Search for the cell housing the specified text and yield its [x, y] center coordinate. 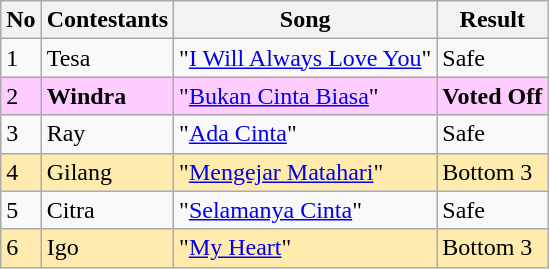
6 [21, 248]
Ray [107, 134]
Voted Off [492, 96]
Igo [107, 248]
3 [21, 134]
"Selamanya Cinta" [306, 210]
Gilang [107, 172]
"My Heart" [306, 248]
Contestants [107, 20]
1 [21, 58]
No [21, 20]
Tesa [107, 58]
Result [492, 20]
Song [306, 20]
"Mengejar Matahari" [306, 172]
"I Will Always Love You" [306, 58]
4 [21, 172]
"Ada Cinta" [306, 134]
2 [21, 96]
"Bukan Cinta Biasa" [306, 96]
Citra [107, 210]
5 [21, 210]
Windra [107, 96]
